Return [x, y] of the center of cell containing provided text 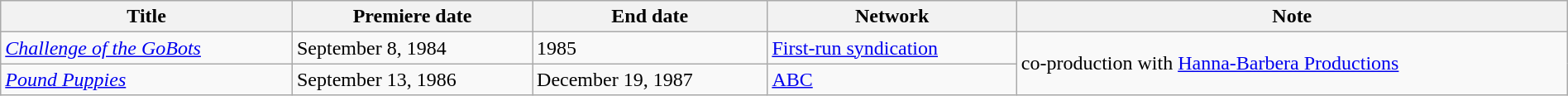
ABC [892, 79]
September 8, 1984 [412, 48]
Title [147, 17]
co-production with Hanna-Barbera Productions [1292, 64]
First-run syndication [892, 48]
Premiere date [412, 17]
1985 [650, 48]
Pound Puppies [147, 79]
December 19, 1987 [650, 79]
End date [650, 17]
Network [892, 17]
Note [1292, 17]
September 13, 1986 [412, 79]
Challenge of the GoBots [147, 48]
